For the text-containing cell, return its midpoint in (X, Y) coordinate format. 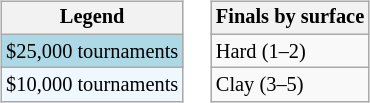
Finals by surface (290, 18)
$10,000 tournaments (92, 85)
Legend (92, 18)
Hard (1–2) (290, 51)
Clay (3–5) (290, 85)
$25,000 tournaments (92, 51)
